Return the [X, Y] coordinate for the center point of the cell that contains the specified text.  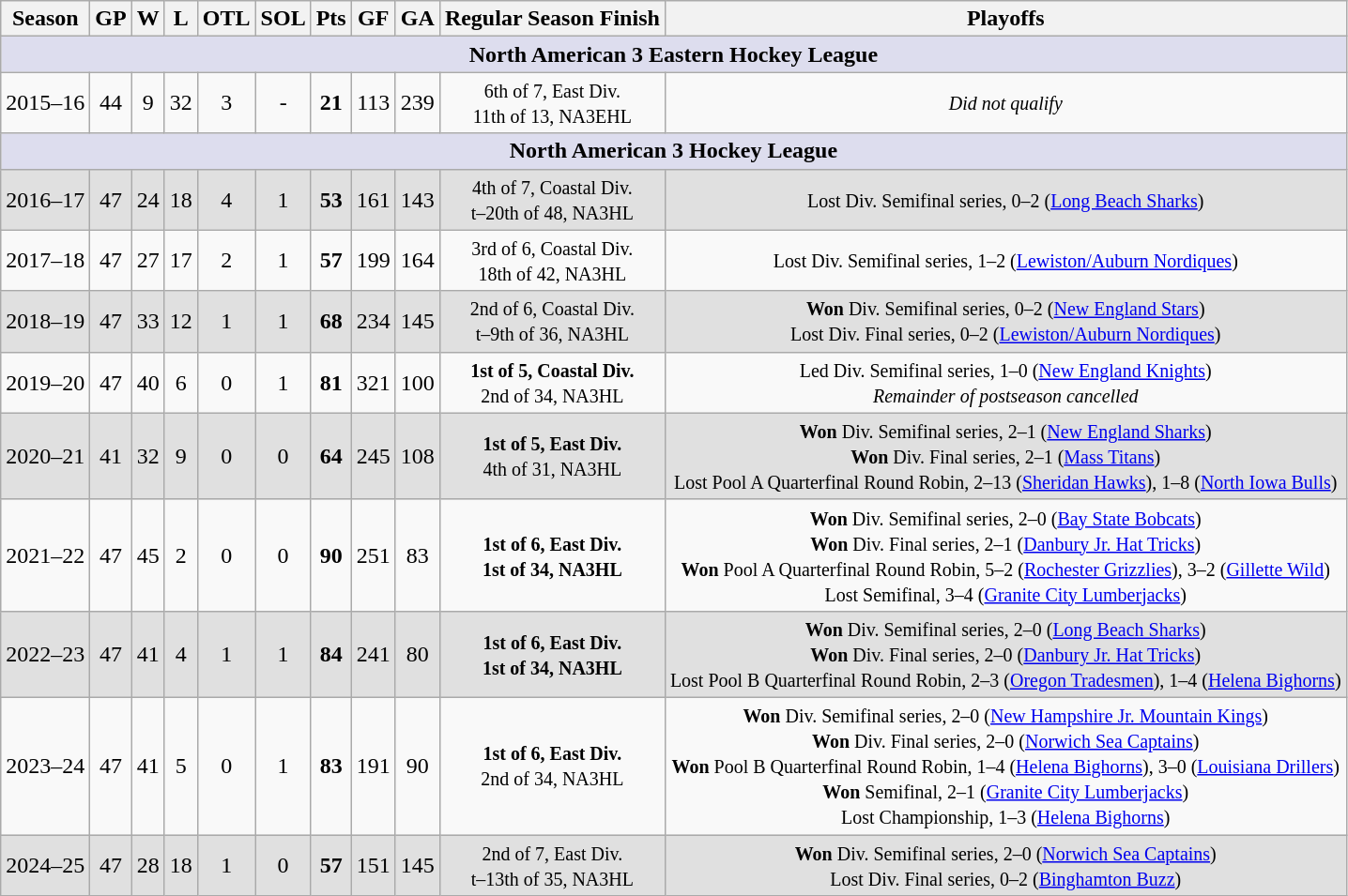
Lost Div. Semifinal series, 1–2 (Lewiston/Auburn Nordiques) [1005, 261]
27 [148, 261]
24 [148, 199]
1st of 6, East Div.2nd of 34, NA3HL [552, 766]
2016–17 [45, 199]
SOL [283, 19]
33 [148, 321]
Led Div. Semifinal series, 1–0 (New England Knights)Remainder of postseason cancelled [1005, 383]
12 [180, 321]
321 [374, 383]
113 [374, 103]
3 [226, 103]
Lost Div. Semifinal series, 0–2 (Long Beach Sharks) [1005, 199]
84 [330, 654]
2019–20 [45, 383]
W [148, 19]
2023–24 [45, 766]
2nd of 6, Coastal Div.t–9th of 36, NA3HL [552, 321]
80 [417, 654]
245 [374, 456]
2017–18 [45, 261]
1st of 5, Coastal Div.2nd of 34, NA3HL [552, 383]
GF [374, 19]
28 [148, 865]
2020–21 [45, 456]
161 [374, 199]
21 [330, 103]
251 [374, 555]
2nd of 7, East Div.t–13th of 35, NA3HL [552, 865]
GA [417, 19]
Playoffs [1005, 19]
17 [180, 261]
64 [330, 456]
108 [417, 456]
Pts [330, 19]
2024–25 [45, 865]
2015–16 [45, 103]
234 [374, 321]
2018–19 [45, 321]
Regular Season Finish [552, 19]
199 [374, 261]
45 [148, 555]
241 [374, 654]
L [180, 19]
North American 3 Eastern Hockey League [674, 54]
Won Div. Semifinal series, 0–2 (New England Stars)Lost Div. Final series, 0–2 (Lewiston/Auburn Nordiques) [1005, 321]
151 [374, 865]
Won Div. Semifinal series, 2–0 (Norwich Sea Captains)Lost Div. Final series, 0–2 (Binghamton Buzz) [1005, 865]
OTL [226, 19]
100 [417, 383]
68 [330, 321]
1st of 5, East Div.4th of 31, NA3HL [552, 456]
Did not qualify [1005, 103]
North American 3 Hockey League [674, 151]
Season [45, 19]
164 [417, 261]
GP [111, 19]
6th of 7, East Div.11th of 13, NA3EHL [552, 103]
3rd of 6, Coastal Div.18th of 42, NA3HL [552, 261]
6 [180, 383]
- [283, 103]
191 [374, 766]
143 [417, 199]
44 [111, 103]
81 [330, 383]
2022–23 [45, 654]
2021–22 [45, 555]
4th of 7, Coastal Div.t–20th of 48, NA3HL [552, 199]
239 [417, 103]
40 [148, 383]
53 [330, 199]
5 [180, 766]
